Identify which cell holds the provided text, then report its [x, y] central coordinate. 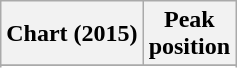
Peak position [189, 34]
Chart (2015) [72, 34]
